Locate the cell with the specified text and output its (X, Y) center coordinate. 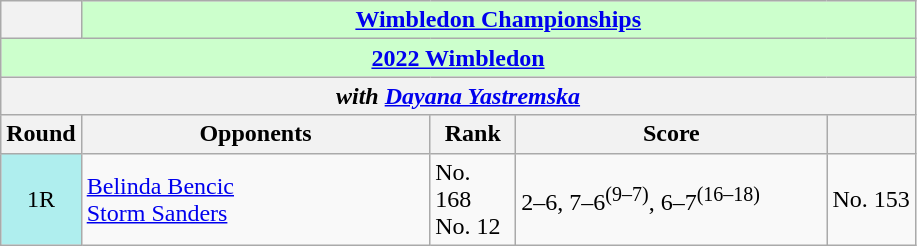
Rank (473, 134)
No. 168No. 12 (473, 199)
Round (41, 134)
with Dayana Yastremska (458, 96)
Wimbledon Championships (498, 20)
2022 Wimbledon (458, 58)
1R (41, 199)
No. 153 (871, 199)
2–6, 7–6(9–7), 6–7(16–18) (672, 199)
Belinda Bencic Storm Sanders (256, 199)
Score (672, 134)
Opponents (256, 134)
